Identify which cell holds the provided text, then report its (X, Y) central coordinate. 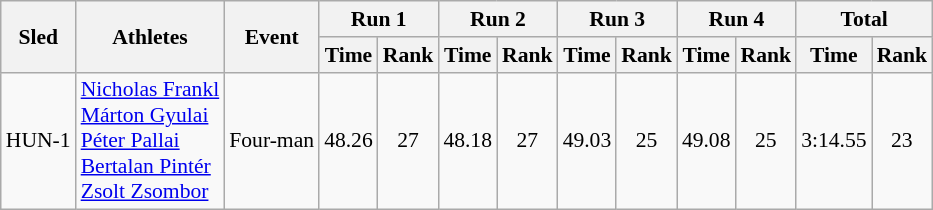
23 (902, 141)
49.08 (706, 141)
Sled (38, 36)
Athletes (150, 36)
Run 3 (618, 19)
Run 1 (378, 19)
48.26 (348, 141)
3:14.55 (834, 141)
Run 2 (498, 19)
48.18 (468, 141)
Run 4 (736, 19)
Event (272, 36)
Nicholas FranklMárton GyulaiPéter PallaiBertalan PintérZsolt Zsombor (150, 141)
Total (864, 19)
Four-man (272, 141)
49.03 (588, 141)
HUN-1 (38, 141)
